Output the (X, Y) coordinate of the center of the cell containing the given text.  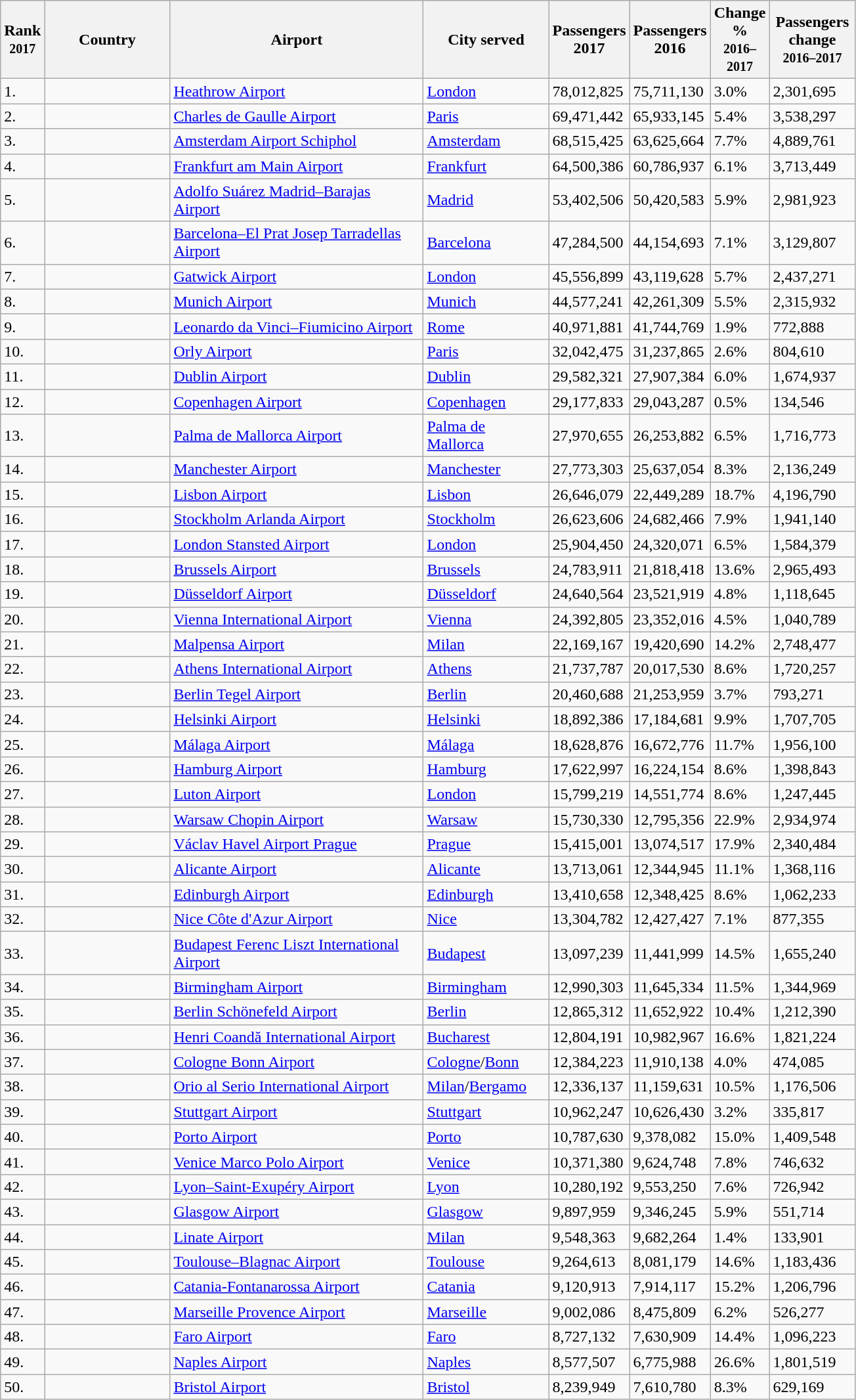
3.2% (740, 1112)
27. (22, 794)
15,415,001 (589, 844)
9,624,748 (670, 1162)
1,096,223 (813, 1337)
50. (22, 1387)
18,892,386 (589, 719)
12,990,303 (589, 987)
1,720,257 (813, 669)
5.7% (740, 276)
133,901 (813, 1236)
1,674,937 (813, 376)
Naples (486, 1362)
Munich Airport (297, 301)
1,707,705 (813, 719)
London Stansted Airport (297, 544)
8. (22, 301)
Barcelona (486, 243)
1,941,140 (813, 519)
39. (22, 1112)
Budapest (486, 953)
Munich (486, 301)
Change %2016–2017 (740, 39)
Bucharest (486, 1037)
43,119,628 (670, 276)
9,682,264 (670, 1236)
Porto Airport (297, 1137)
Glasgow Airport (297, 1212)
Edinburgh Airport (297, 894)
Vienna International Airport (297, 619)
8,577,507 (589, 1362)
Charles de Gaulle Airport (297, 116)
Bristol (486, 1387)
Athens (486, 669)
12,427,427 (670, 919)
Cologne Bonn Airport (297, 1062)
Stockholm Arlanda Airport (297, 519)
16.6% (740, 1037)
68,515,425 (589, 141)
45,556,899 (589, 276)
Nice Côte d'Azur Airport (297, 919)
1,398,843 (813, 769)
27,773,303 (589, 470)
25,904,450 (589, 544)
7.9% (740, 519)
37. (22, 1062)
1,212,390 (813, 1012)
9. (22, 326)
29,582,321 (589, 376)
11.7% (740, 744)
Catania-Fontanarossa Airport (297, 1287)
Naples Airport (297, 1362)
9,120,913 (589, 1287)
7. (22, 276)
Frankfurt am Main Airport (297, 166)
44. (22, 1236)
Henri Coandă International Airport (297, 1037)
22. (22, 669)
33. (22, 953)
11,159,631 (670, 1087)
Lisbon (486, 494)
48. (22, 1337)
Passengers change2016–2017 (813, 39)
Warsaw (486, 819)
7.7% (740, 141)
Palma de Mallorca (486, 436)
2,748,477 (813, 644)
Stuttgart (486, 1112)
Birmingham Airport (297, 987)
16. (22, 519)
12,804,191 (589, 1037)
45. (22, 1262)
25,637,054 (670, 470)
Alicante (486, 869)
10,787,630 (589, 1137)
12,865,312 (589, 1012)
Catania (486, 1287)
1. (22, 91)
17,184,681 (670, 719)
12,348,425 (670, 894)
1,409,548 (813, 1137)
40,971,881 (589, 326)
44,577,241 (589, 301)
26,646,079 (589, 494)
Düsseldorf Airport (297, 594)
14.2% (740, 644)
Málaga (486, 744)
0.5% (740, 401)
31. (22, 894)
551,714 (813, 1212)
Lisbon Airport (297, 494)
7,610,780 (670, 1387)
44,154,693 (670, 243)
29. (22, 844)
4.8% (740, 594)
Toulouse (486, 1262)
726,942 (813, 1187)
34. (22, 987)
5.4% (740, 116)
18.7% (740, 494)
11. (22, 376)
12,384,223 (589, 1062)
Marseille Provence Airport (297, 1312)
11,441,999 (670, 953)
22,169,167 (589, 644)
Dublin (486, 376)
Passengers2016 (670, 39)
Hamburg (486, 769)
17. (22, 544)
29,043,287 (670, 401)
1,956,100 (813, 744)
Passengers2017 (589, 39)
Madrid (486, 200)
11.1% (740, 869)
Brussels Airport (297, 569)
63,625,664 (670, 141)
47. (22, 1312)
Porto (486, 1137)
6.0% (740, 376)
Stuttgart Airport (297, 1112)
16,672,776 (670, 744)
41,744,769 (670, 326)
15. (22, 494)
9,002,086 (589, 1312)
13,097,239 (589, 953)
26.6% (740, 1362)
4.5% (740, 619)
City served (486, 39)
Airport (297, 39)
5. (22, 200)
19. (22, 594)
15,799,219 (589, 794)
4,889,761 (813, 141)
17.9% (740, 844)
23,352,016 (670, 619)
1.9% (740, 326)
12. (22, 401)
Faro Airport (297, 1337)
7.8% (740, 1162)
8,081,179 (670, 1262)
Orly Airport (297, 351)
22,449,289 (670, 494)
14.5% (740, 953)
23. (22, 694)
3.7% (740, 694)
18,628,876 (589, 744)
8,727,132 (589, 1337)
15.0% (740, 1137)
23,521,919 (670, 594)
25. (22, 744)
793,271 (813, 694)
24,783,911 (589, 569)
20. (22, 619)
1,368,116 (813, 869)
1,247,445 (813, 794)
20,017,530 (670, 669)
Venice Marco Polo Airport (297, 1162)
Heathrow Airport (297, 91)
Leonardo da Vinci–Fiumicino Airport (297, 326)
43. (22, 1212)
2,340,484 (813, 844)
9,378,082 (670, 1137)
Barcelona–El Prat Josep Tarradellas Airport (297, 243)
Gatwick Airport (297, 276)
Budapest Ferenc Liszt International Airport (297, 953)
29,177,833 (589, 401)
24,682,466 (670, 519)
15.2% (740, 1287)
3,538,297 (813, 116)
Amsterdam Airport Schiphol (297, 141)
Linate Airport (297, 1236)
Copenhagen Airport (297, 401)
Adolfo Suárez Madrid–Barajas Airport (297, 200)
2,981,923 (813, 200)
1,344,969 (813, 987)
3,129,807 (813, 243)
21,737,787 (589, 669)
1,183,436 (813, 1262)
13,410,658 (589, 894)
Václav Havel Airport Prague (297, 844)
24,320,071 (670, 544)
14. (22, 470)
Manchester (486, 470)
1.4% (740, 1236)
24,640,564 (589, 594)
9,553,250 (670, 1187)
1,821,224 (813, 1037)
12,336,137 (589, 1087)
69,471,442 (589, 116)
9,346,245 (670, 1212)
9.9% (740, 719)
2.6% (740, 351)
2. (22, 116)
40. (22, 1137)
13. (22, 436)
Luton Airport (297, 794)
Glasgow (486, 1212)
Nice (486, 919)
Rome (486, 326)
Brussels (486, 569)
14.4% (740, 1337)
1,118,645 (813, 594)
1,655,240 (813, 953)
12,795,356 (670, 819)
4,196,790 (813, 494)
1,801,519 (813, 1362)
6.2% (740, 1312)
772,888 (813, 326)
Malpensa Airport (297, 644)
Berlin Tegel Airport (297, 694)
32. (22, 919)
12,344,945 (670, 869)
24,392,805 (589, 619)
Hamburg Airport (297, 769)
42,261,309 (670, 301)
Alicante Airport (297, 869)
Málaga Airport (297, 744)
629,169 (813, 1387)
4. (22, 166)
Manchester Airport (297, 470)
21. (22, 644)
Milan/Bergamo (486, 1087)
1,176,506 (813, 1087)
21,253,959 (670, 694)
47,284,500 (589, 243)
Lyon–Saint-Exupéry Airport (297, 1187)
Prague (486, 844)
1,584,379 (813, 544)
3.0% (740, 91)
65,933,145 (670, 116)
10,280,192 (589, 1187)
6,775,988 (670, 1362)
746,632 (813, 1162)
19,420,690 (670, 644)
1,062,233 (813, 894)
78,012,825 (589, 91)
7.6% (740, 1187)
Warsaw Chopin Airport (297, 819)
Cologne/Bonn (486, 1062)
5.5% (740, 301)
14.6% (740, 1262)
46. (22, 1287)
10. (22, 351)
9,897,959 (589, 1212)
474,085 (813, 1062)
32,042,475 (589, 351)
Vienna (486, 619)
10,982,967 (670, 1037)
11.5% (740, 987)
7,914,117 (670, 1287)
Marseille (486, 1312)
22.9% (740, 819)
Bristol Airport (297, 1387)
Helsinki (486, 719)
13.6% (740, 569)
9,548,363 (589, 1236)
10,371,380 (589, 1162)
10.4% (740, 1012)
49. (22, 1362)
13,304,782 (589, 919)
Venice (486, 1162)
Faro (486, 1337)
Birmingham (486, 987)
526,277 (813, 1312)
Düsseldorf (486, 594)
Toulouse–Blagnac Airport (297, 1262)
17,622,997 (589, 769)
11,645,334 (670, 987)
10,962,247 (589, 1112)
75,711,130 (670, 91)
Orio al Serio International Airport (297, 1087)
1,206,796 (813, 1287)
42. (22, 1187)
2,965,493 (813, 569)
60,786,937 (670, 166)
1,716,773 (813, 436)
Dublin Airport (297, 376)
10,626,430 (670, 1112)
6. (22, 243)
26. (22, 769)
18. (22, 569)
Copenhagen (486, 401)
2,437,271 (813, 276)
11,910,138 (670, 1062)
877,355 (813, 919)
53,402,506 (589, 200)
35. (22, 1012)
50,420,583 (670, 200)
7,630,909 (670, 1337)
Country (108, 39)
21,818,418 (670, 569)
24. (22, 719)
2,315,932 (813, 301)
9,264,613 (589, 1262)
30. (22, 869)
134,546 (813, 401)
3. (22, 141)
3,713,449 (813, 166)
36. (22, 1037)
13,713,061 (589, 869)
2,934,974 (813, 819)
Lyon (486, 1187)
Helsinki Airport (297, 719)
Berlin Schönefeld Airport (297, 1012)
Amsterdam (486, 141)
Palma de Mallorca Airport (297, 436)
2,136,249 (813, 470)
2,301,695 (813, 91)
27,907,384 (670, 376)
1,040,789 (813, 619)
804,610 (813, 351)
Rank2017 (22, 39)
41. (22, 1162)
Athens International Airport (297, 669)
26,253,882 (670, 436)
4.0% (740, 1062)
13,074,517 (670, 844)
27,970,655 (589, 436)
64,500,386 (589, 166)
31,237,865 (670, 351)
38. (22, 1087)
Stockholm (486, 519)
6.1% (740, 166)
16,224,154 (670, 769)
8,239,949 (589, 1387)
26,623,606 (589, 519)
10.5% (740, 1087)
15,730,330 (589, 819)
28. (22, 819)
14,551,774 (670, 794)
20,460,688 (589, 694)
Edinburgh (486, 894)
8,475,809 (670, 1312)
Frankfurt (486, 166)
11,652,922 (670, 1012)
335,817 (813, 1112)
